Pinpoint the cell where the given text exists, returning its (x, y) midpoint coordinate. 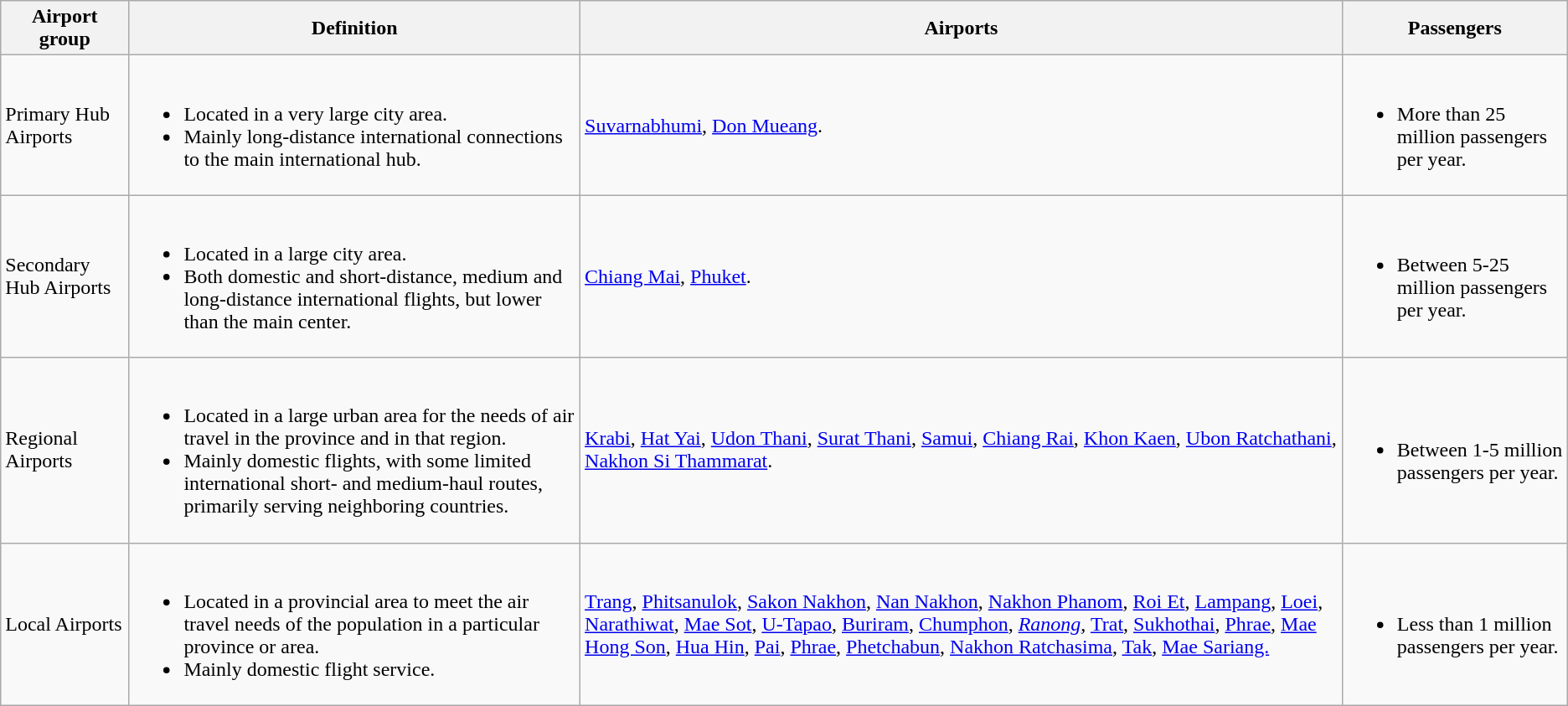
Airport group (65, 28)
Regional Airports (65, 451)
Secondary Hub Airports (65, 276)
Located in a very large city area.Mainly long-distance international connections to the main international hub. (355, 126)
Located in a large city area.Both domestic and short-distance, medium and long-distance international flights, but lower than the main center. (355, 276)
Passengers (1454, 28)
Krabi, Hat Yai, Udon Thani, Surat Thani, Samui, Chiang Rai, Khon Kaen, Ubon Ratchathani, Nakhon Si Thammarat. (962, 451)
Suvarnabhumi, Don Mueang. (962, 126)
Between 1-5 million passengers per year. (1454, 451)
Located in a provincial area to meet the air travel needs of the population in a particular province or area.Mainly domestic flight service. (355, 624)
Definition (355, 28)
More than 25 million passengers per year. (1454, 126)
Less than 1 million passengers per year. (1454, 624)
Between 5-25 million passengers per year. (1454, 276)
Primary Hub Airports (65, 126)
Local Airports (65, 624)
Airports (962, 28)
Chiang Mai, Phuket. (962, 276)
